Pinpoint the cell where the given text exists, returning its (X, Y) midpoint coordinate. 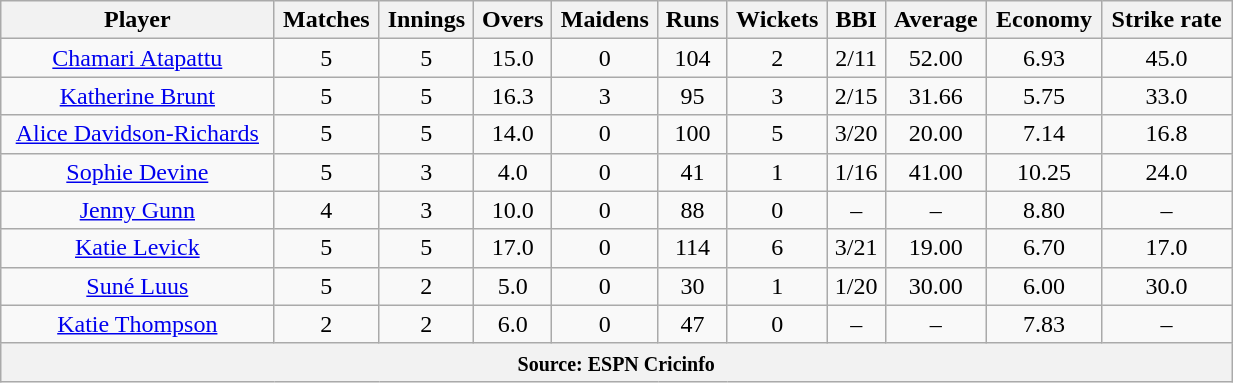
52.00 (936, 58)
30.00 (936, 286)
Wickets (777, 20)
6.00 (1044, 286)
Katie Thompson (138, 324)
6.93 (1044, 58)
Economy (1044, 20)
Average (936, 20)
Katherine Brunt (138, 96)
4 (326, 210)
7.14 (1044, 134)
Overs (513, 20)
2/11 (856, 58)
41 (692, 172)
3/21 (856, 248)
95 (692, 96)
Chamari Atapattu (138, 58)
3/20 (856, 134)
1/20 (856, 286)
16.3 (513, 96)
5.0 (513, 286)
24.0 (1167, 172)
33.0 (1167, 96)
2/15 (856, 96)
6.0 (513, 324)
6 (777, 248)
16.8 (1167, 134)
19.00 (936, 248)
30.0 (1167, 286)
47 (692, 324)
30 (692, 286)
Sophie Devine (138, 172)
31.66 (936, 96)
88 (692, 210)
Runs (692, 20)
Strike rate (1167, 20)
20.00 (936, 134)
Matches (326, 20)
104 (692, 58)
Source: ESPN Cricinfo (616, 362)
41.00 (936, 172)
1/16 (856, 172)
Jenny Gunn (138, 210)
BBI (856, 20)
10.25 (1044, 172)
Maidens (605, 20)
100 (692, 134)
Suné Luus (138, 286)
10.0 (513, 210)
114 (692, 248)
7.83 (1044, 324)
4.0 (513, 172)
6.70 (1044, 248)
45.0 (1167, 58)
Katie Levick (138, 248)
Alice Davidson-Richards (138, 134)
Player (138, 20)
15.0 (513, 58)
5.75 (1044, 96)
8.80 (1044, 210)
14.0 (513, 134)
Innings (426, 20)
